Determine the (X, Y) coordinate at the center of the cell enclosing the given text.  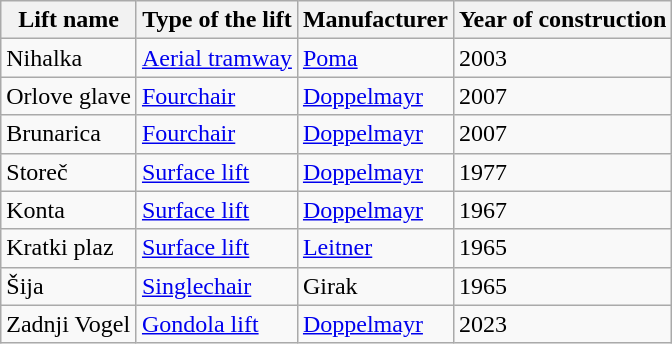
1977 (562, 172)
Orlove glave (69, 96)
Leitner (375, 248)
Girak (375, 286)
Manufacturer (375, 20)
Nihalka (69, 58)
Šija (69, 286)
Konta (69, 210)
2003 (562, 58)
1967 (562, 210)
Singlechair (216, 286)
Poma (375, 58)
Type of the lift (216, 20)
Storeč (69, 172)
2023 (562, 324)
Aerial tramway (216, 58)
Brunarica (69, 134)
Year of construction (562, 20)
Gondola lift (216, 324)
Lift name (69, 20)
Zadnji Vogel (69, 324)
Kratki plaz (69, 248)
